Capture the cell that displays the provided text and extract its (X, Y) central coordinate. 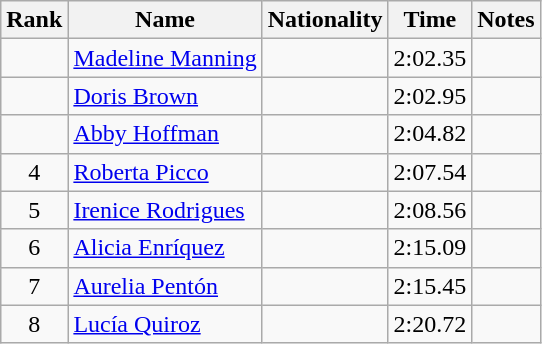
6 (34, 248)
Madeline Manning (165, 58)
2:08.56 (430, 210)
Name (165, 20)
Nationality (325, 20)
Time (430, 20)
2:07.54 (430, 172)
Notes (506, 20)
2:02.95 (430, 96)
Doris Brown (165, 96)
2:15.45 (430, 286)
Roberta Picco (165, 172)
Lucía Quiroz (165, 324)
2:15.09 (430, 248)
Abby Hoffman (165, 134)
2:04.82 (430, 134)
Aurelia Pentón (165, 286)
Irenice Rodrigues (165, 210)
Alicia Enríquez (165, 248)
7 (34, 286)
2:02.35 (430, 58)
4 (34, 172)
8 (34, 324)
2:20.72 (430, 324)
5 (34, 210)
Rank (34, 20)
